For the text-containing cell, return its midpoint in (X, Y) coordinate format. 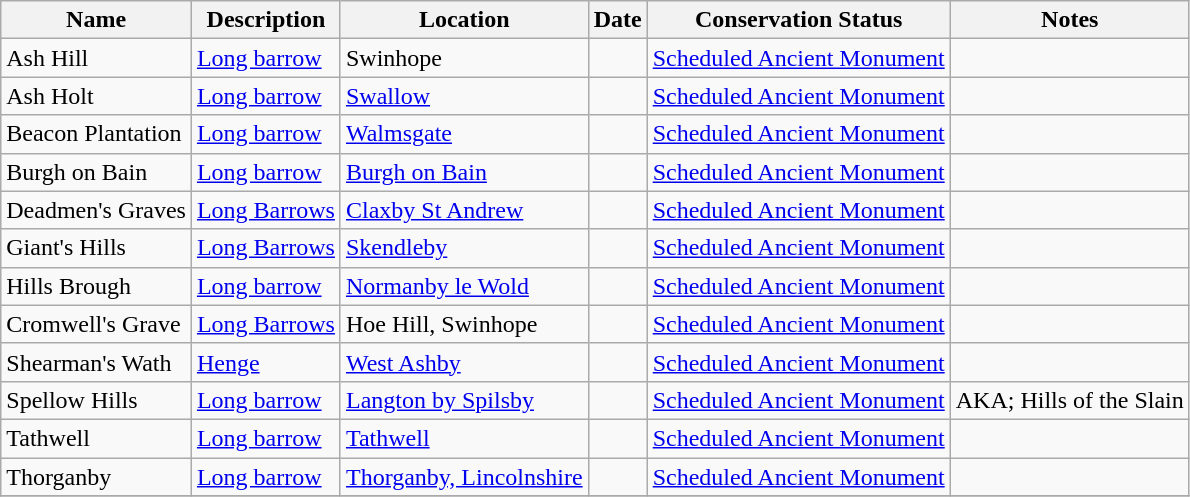
Hills Brough (96, 286)
Notes (1070, 20)
Cromwell's Grave (96, 324)
Shearman's Wath (96, 362)
Spellow Hills (96, 400)
Conservation Status (798, 20)
Swinhope (464, 58)
Deadmen's Graves (96, 210)
Claxby St Andrew (464, 210)
Thorganby (96, 477)
Name (96, 20)
West Ashby (464, 362)
Walmsgate (464, 134)
Normanby le Wold (464, 286)
Description (266, 20)
Langton by Spilsby (464, 400)
Location (464, 20)
Swallow (464, 96)
Henge (266, 362)
Thorganby, Lincolnshire (464, 477)
Giant's Hills (96, 248)
Hoe Hill, Swinhope (464, 324)
Beacon Plantation (96, 134)
Ash Holt (96, 96)
Ash Hill (96, 58)
Date (618, 20)
Skendleby (464, 248)
AKA; Hills of the Slain (1070, 400)
